Find where the given text appears and provide that cell's center as [x, y] coordinate. 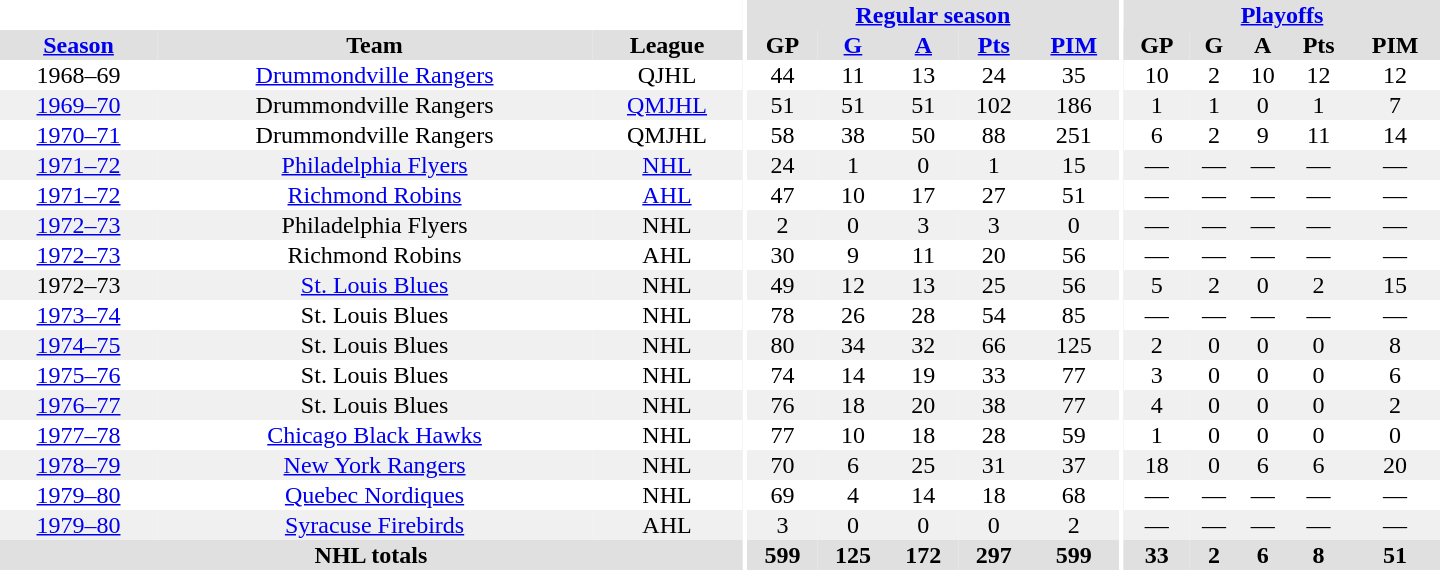
Syracuse Firebirds [374, 525]
Quebec Nordiques [374, 495]
37 [1074, 465]
66 [994, 345]
34 [853, 345]
Season [78, 45]
102 [994, 105]
1970–71 [78, 135]
Regular season [932, 15]
251 [1074, 135]
19 [923, 375]
50 [923, 135]
68 [1074, 495]
49 [782, 285]
47 [782, 195]
88 [994, 135]
44 [782, 75]
1974–75 [78, 345]
58 [782, 135]
17 [923, 195]
New York Rangers [374, 465]
1969–70 [78, 105]
69 [782, 495]
QJHL [667, 75]
1975–76 [78, 375]
27 [994, 195]
NHL totals [371, 555]
Chicago Black Hawks [374, 435]
297 [994, 555]
76 [782, 405]
70 [782, 465]
172 [923, 555]
74 [782, 375]
1978–79 [78, 465]
59 [1074, 435]
35 [1074, 75]
32 [923, 345]
85 [1074, 315]
1968–69 [78, 75]
1976–77 [78, 405]
Playoffs [1282, 15]
54 [994, 315]
31 [994, 465]
26 [853, 315]
80 [782, 345]
Team [374, 45]
1973–74 [78, 315]
5 [1157, 285]
7 [1395, 105]
1977–78 [78, 435]
League [667, 45]
78 [782, 315]
30 [782, 255]
186 [1074, 105]
